Provide the (X, Y) coordinate of the cell's center where the given text is located.  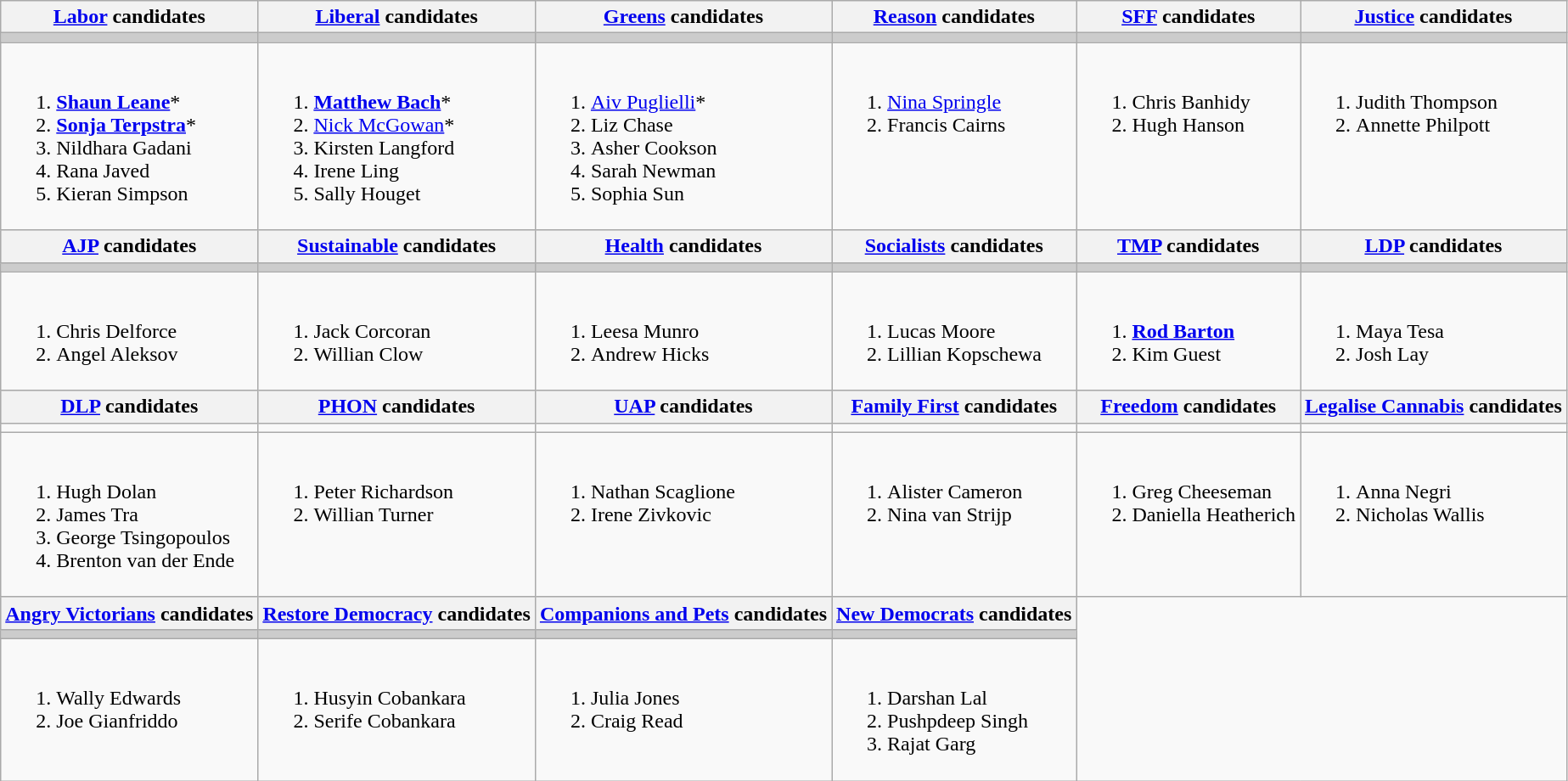
Liberal candidates (397, 17)
Greens candidates (683, 17)
Nathan ScaglioneIrene Zivkovic (683, 514)
Reason candidates (954, 17)
Chris BanhidyHugh Hanson (1189, 136)
Rod BartonKim Guest (1189, 331)
Alister CameronNina van Strijp (954, 514)
Socialists candidates (954, 246)
Health candidates (683, 246)
SFF candidates (1189, 17)
AJP candidates (129, 246)
Justice candidates (1434, 17)
Sustainable candidates (397, 246)
LDP candidates (1434, 246)
Legalise Cannabis candidates (1434, 407)
Family First candidates (954, 407)
Lucas MooreLillian Kopschewa (954, 331)
Hugh DolanJames TraGeorge TsingopoulosBrenton van der Ende (129, 514)
Chris DelforceAngel Aleksov (129, 331)
Julia JonesCraig Read (683, 710)
Leesa MunroAndrew Hicks (683, 331)
TMP candidates (1189, 246)
Maya TesaJosh Lay (1434, 331)
Greg CheesemanDaniella Heatherich (1189, 514)
Matthew Bach*Nick McGowan*Kirsten LangfordIrene LingSally Houget (397, 136)
Labor candidates (129, 17)
UAP candidates (683, 407)
New Democrats candidates (954, 613)
PHON candidates (397, 407)
Nina SpringleFrancis Cairns (954, 136)
Darshan LalPushpdeep SinghRajat Garg (954, 710)
Jack CorcoranWillian Clow (397, 331)
Judith ThompsonAnnette Philpott (1434, 136)
Angry Victorians candidates (129, 613)
Anna NegriNicholas Wallis (1434, 514)
Aiv Puglielli*Liz ChaseAsher CooksonSarah NewmanSophia Sun (683, 136)
Shaun Leane*Sonja Terpstra*Nildhara GadaniRana JavedKieran Simpson (129, 136)
Restore Democracy candidates (397, 613)
Freedom candidates (1189, 407)
Wally EdwardsJoe Gianfriddo (129, 710)
Companions and Pets candidates (683, 613)
Peter RichardsonWillian Turner (397, 514)
Husyin CobankaraSerife Cobankara (397, 710)
DLP candidates (129, 407)
